Identify which cell holds the provided text, then report its (x, y) central coordinate. 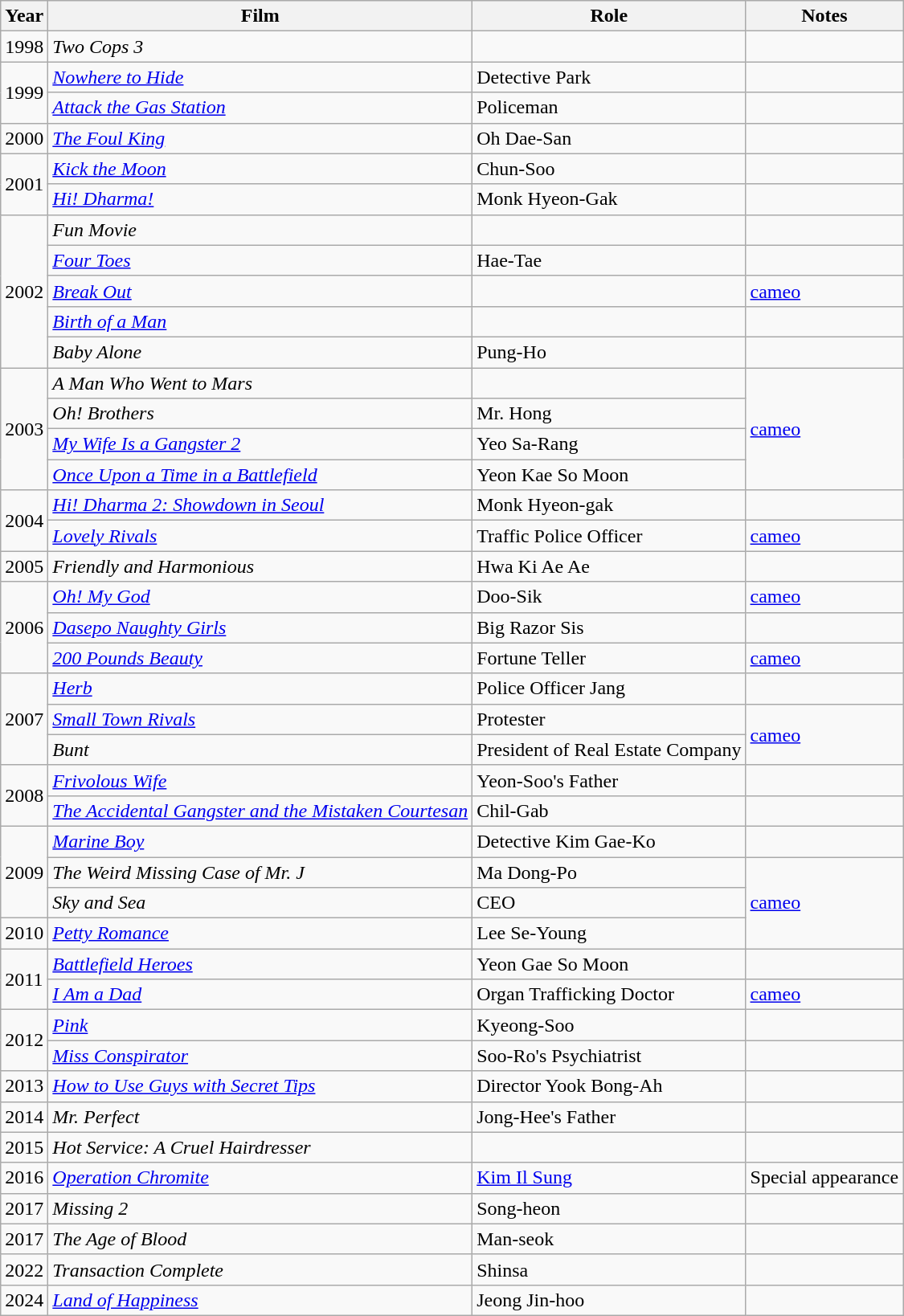
Kyeong-Soo (609, 1025)
Yeon-Soo's Father (609, 780)
CEO (609, 903)
200 Pounds Beauty (260, 658)
Nowhere to Hide (260, 77)
Yeo Sa-Rang (609, 444)
Role (609, 16)
Pung-Ho (609, 352)
Hae-Tae (609, 260)
Mr. Hong (609, 414)
Battlefield Heroes (260, 964)
Organ Trafficking Doctor (609, 995)
Hwa Ki Ae Ae (609, 566)
Big Razor Sis (609, 627)
Notes (824, 16)
Fortune Teller (609, 658)
2015 (24, 1147)
Friendly and Harmonious (260, 566)
2007 (24, 719)
Frivolous Wife (260, 780)
How to Use Guys with Secret Tips (260, 1086)
Detective Park (609, 77)
Hot Service: A Cruel Hairdresser (260, 1147)
Dasepo Naughty Girls (260, 627)
Hi! Dharma! (260, 199)
Birth of a Man (260, 321)
Song-heon (609, 1208)
Miss Conspirator (260, 1056)
Small Town Rivals (260, 719)
I Am a Dad (260, 995)
2001 (24, 184)
Special appearance (824, 1178)
Oh! My God (260, 597)
The Age of Blood (260, 1239)
Petty Romance (260, 934)
The Weird Missing Case of Mr. J (260, 872)
Monk Hyeon-gak (609, 505)
Monk Hyeon-Gak (609, 199)
2004 (24, 521)
Traffic Police Officer (609, 536)
2002 (24, 291)
2006 (24, 627)
Kim Il Sung (609, 1178)
Chil-Gab (609, 811)
2013 (24, 1086)
Operation Chromite (260, 1178)
Detective Kim Gae-Ko (609, 841)
Transaction Complete (260, 1269)
Once Upon a Time in a Battlefield (260, 475)
Lovely Rivals (260, 536)
1998 (24, 47)
Soo-Ro's Psychiatrist (609, 1056)
2012 (24, 1040)
Mr. Perfect (260, 1117)
2010 (24, 934)
Land of Happiness (260, 1300)
2024 (24, 1300)
2016 (24, 1178)
2014 (24, 1117)
2000 (24, 138)
Yeon Gae So Moon (609, 964)
Marine Boy (260, 841)
Ma Dong-Po (609, 872)
2008 (24, 795)
My Wife Is a Gangster 2 (260, 444)
A Man Who Went to Mars (260, 383)
Four Toes (260, 260)
Police Officer Jang (609, 689)
Director Yook Bong-Ah (609, 1086)
Policeman (609, 108)
Jong-Hee's Father (609, 1117)
Baby Alone (260, 352)
Chun-Soo (609, 169)
Herb (260, 689)
The Foul King (260, 138)
Jeong Jin-hoo (609, 1300)
Two Cops 3 (260, 47)
Doo-Sik (609, 597)
Pink (260, 1025)
Shinsa (609, 1269)
Hi! Dharma 2: Showdown in Seoul (260, 505)
Lee Se-Young (609, 934)
Attack the Gas Station (260, 108)
Protester (609, 719)
2005 (24, 566)
Break Out (260, 291)
2009 (24, 872)
Missing 2 (260, 1208)
The Accidental Gangster and the Mistaken Courtesan (260, 811)
2011 (24, 979)
2003 (24, 429)
2022 (24, 1269)
Film (260, 16)
Sky and Sea (260, 903)
Oh! Brothers (260, 414)
Yeon Kae So Moon (609, 475)
Year (24, 16)
Oh Dae-San (609, 138)
Fun Movie (260, 230)
Man-seok (609, 1239)
President of Real Estate Company (609, 750)
Kick the Moon (260, 169)
1999 (24, 92)
Bunt (260, 750)
